Capture the cell that displays the provided text and extract its [X, Y] central coordinate. 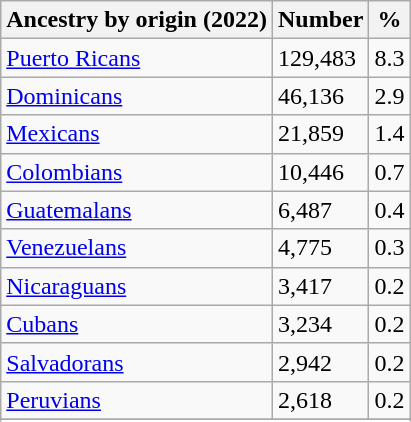
0.7 [390, 172]
Puerto Ricans [137, 58]
6,487 [320, 210]
3,234 [320, 324]
1.4 [390, 134]
46,136 [320, 96]
Mexicans [137, 134]
Colombians [137, 172]
10,446 [320, 172]
129,483 [320, 58]
3,417 [320, 286]
0.4 [390, 210]
8.3 [390, 58]
Salvadorans [137, 362]
Number [320, 20]
Guatemalans [137, 210]
Nicaraguans [137, 286]
2,618 [320, 400]
2.9 [390, 96]
2,942 [320, 362]
Venezuelans [137, 248]
Cubans [137, 324]
0.3 [390, 248]
21,859 [320, 134]
Ancestry by origin (2022) [137, 20]
Peruvians [137, 400]
Dominicans [137, 96]
4,775 [320, 248]
% [390, 20]
